From the cell containing the given text, extract its center point as (x, y) coordinate. 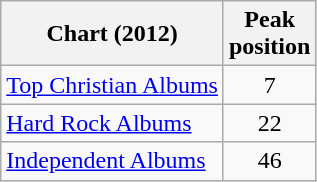
46 (269, 161)
7 (269, 85)
Chart (2012) (112, 34)
22 (269, 123)
Top Christian Albums (112, 85)
Hard Rock Albums (112, 123)
Peakposition (269, 34)
Independent Albums (112, 161)
